Pinpoint the cell where the given text exists, returning its (X, Y) midpoint coordinate. 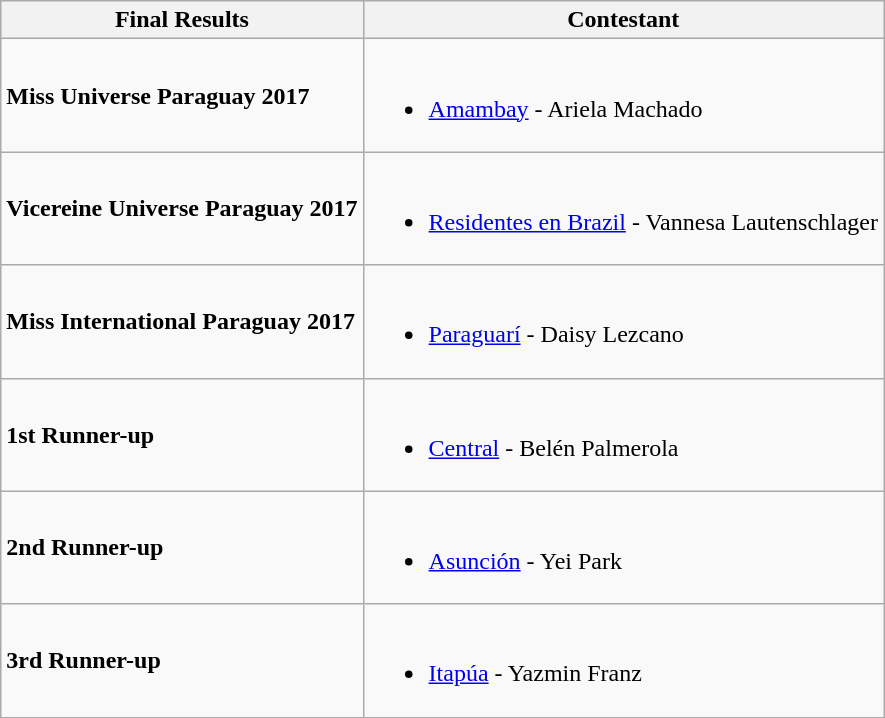
Vicereine Universe Paraguay 2017 (182, 208)
Paraguarí - Daisy Lezcano (623, 322)
Miss International Paraguay 2017 (182, 322)
2nd Runner-up (182, 548)
Final Results (182, 20)
Asunción - Yei Park (623, 548)
1st Runner-up (182, 434)
Residentes en Brazil - Vannesa Lautenschlager (623, 208)
Central - Belén Palmerola (623, 434)
Contestant (623, 20)
3rd Runner-up (182, 660)
Miss Universe Paraguay 2017 (182, 96)
Itapúa - Yazmin Franz (623, 660)
Amambay - Ariela Machado (623, 96)
